Extract the [X, Y] coordinate from the center of the cell holding the provided text.  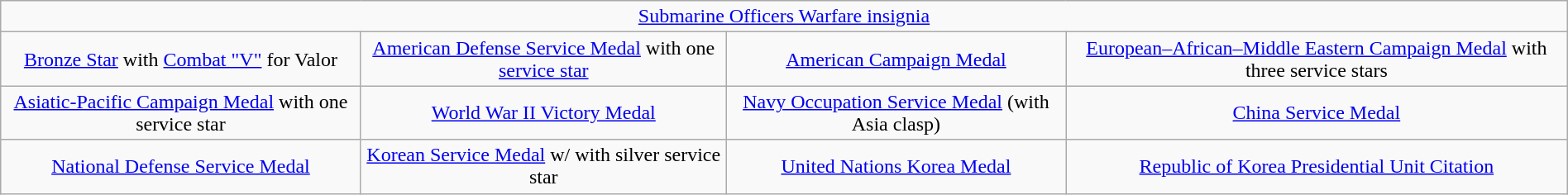
National Defense Service Medal [180, 167]
China Service Medal [1317, 112]
Bronze Star with Combat "V" for Valor [180, 59]
World War II Victory Medal [543, 112]
Navy Occupation Service Medal (with Asia clasp) [896, 112]
European–African–Middle Eastern Campaign Medal with three service stars [1317, 59]
Asiatic-Pacific Campaign Medal with one service star [180, 112]
Korean Service Medal w/ with silver service star [543, 167]
Republic of Korea Presidential Unit Citation [1317, 167]
American Campaign Medal [896, 59]
American Defense Service Medal with one service star [543, 59]
United Nations Korea Medal [896, 167]
Submarine Officers Warfare insignia [784, 17]
